Find where the given text appears and provide that cell's center as (x, y) coordinate. 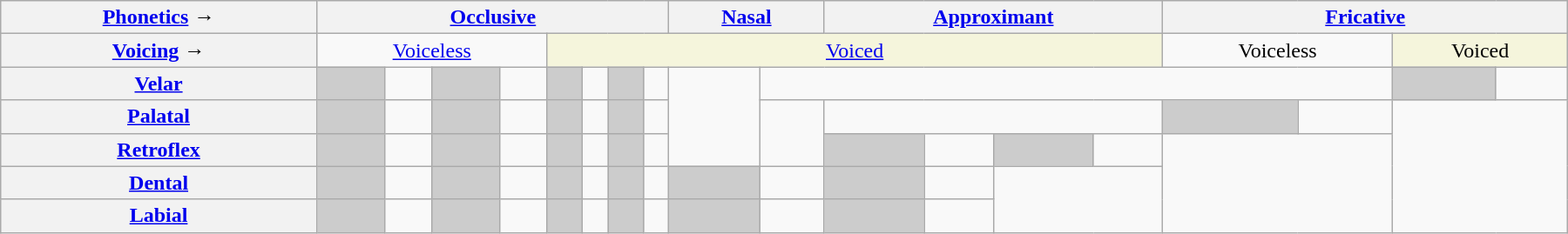
Approximant (993, 17)
Occlusive (493, 17)
Voicing → (159, 50)
Retroflex (159, 150)
Dental (159, 183)
Labial (159, 216)
Fricative (1366, 17)
Nasal (747, 17)
Palatal (159, 117)
Velar (159, 84)
Phonetics → (159, 17)
